Pinpoint the cell where the given text exists, returning its [x, y] midpoint coordinate. 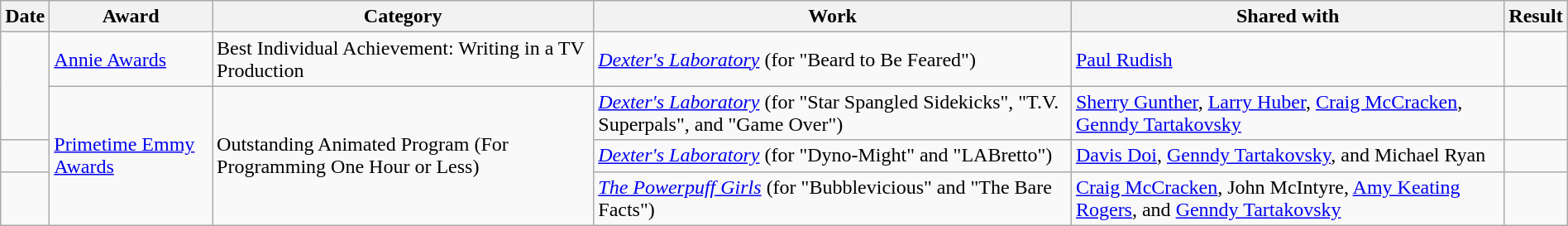
Work [833, 17]
Primetime Emmy Awards [131, 156]
The Powerpuff Girls (for "Bubblevicious" and "The Bare Facts") [833, 199]
Sherry Gunther, Larry Huber, Craig McCracken, Genndy Tartakovsky [1287, 113]
Davis Doi, Genndy Tartakovsky, and Michael Ryan [1287, 156]
Paul Rudish [1287, 60]
Category [404, 17]
Dexter's Laboratory (for "Star Spangled Sidekicks", "T.V. Superpals", and "Game Over") [833, 113]
Result [1536, 17]
Outstanding Animated Program (For Programming One Hour or Less) [404, 156]
Date [25, 17]
Shared with [1287, 17]
Best Individual Achievement: Writing in a TV Production [404, 60]
Craig McCracken, John McIntyre, Amy Keating Rogers, and Genndy Tartakovsky [1287, 199]
Dexter's Laboratory (for "Beard to Be Feared") [833, 60]
Award [131, 17]
Dexter's Laboratory (for "Dyno-Might" and "LABretto") [833, 156]
Annie Awards [131, 60]
